From the cell containing the given text, extract its center point as (x, y) coordinate. 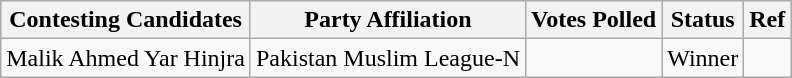
Party Affiliation (388, 20)
Malik Ahmed Yar Hinjra (126, 58)
Winner (703, 58)
Contesting Candidates (126, 20)
Status (703, 20)
Votes Polled (593, 20)
Pakistan Muslim League-N (388, 58)
Ref (768, 20)
